For the text-containing cell, return its midpoint in [x, y] coordinate format. 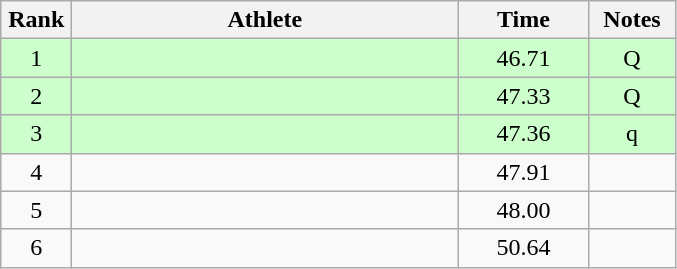
47.33 [524, 96]
50.64 [524, 248]
1 [36, 58]
Athlete [265, 20]
2 [36, 96]
46.71 [524, 58]
5 [36, 210]
48.00 [524, 210]
4 [36, 172]
Notes [632, 20]
6 [36, 248]
Rank [36, 20]
47.91 [524, 172]
3 [36, 134]
q [632, 134]
Time [524, 20]
47.36 [524, 134]
